Pinpoint the cell where the given text exists, returning its (X, Y) midpoint coordinate. 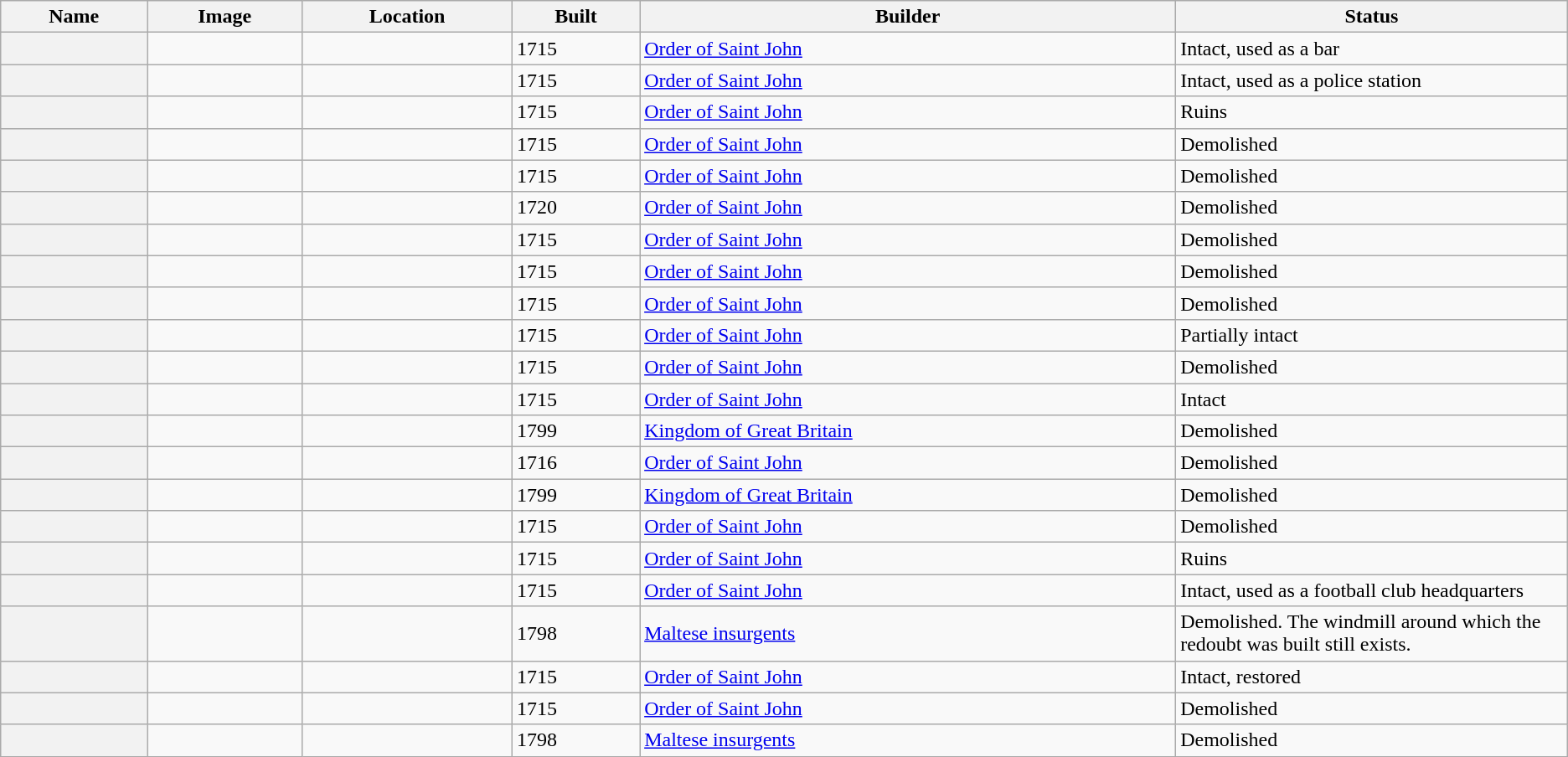
Image (224, 17)
Built (575, 17)
Intact, used as a police station (1372, 80)
Intact, restored (1372, 677)
Intact (1372, 399)
Name (74, 17)
Demolished. The windmill around which the redoubt was built still exists. (1372, 633)
Intact, used as a bar (1372, 49)
1716 (575, 463)
Intact, used as a football club headquarters (1372, 590)
Builder (908, 17)
Location (407, 17)
Partially intact (1372, 335)
Status (1372, 17)
1720 (575, 208)
